Provide the (X, Y) coordinate of the cell's center where the given text is located.  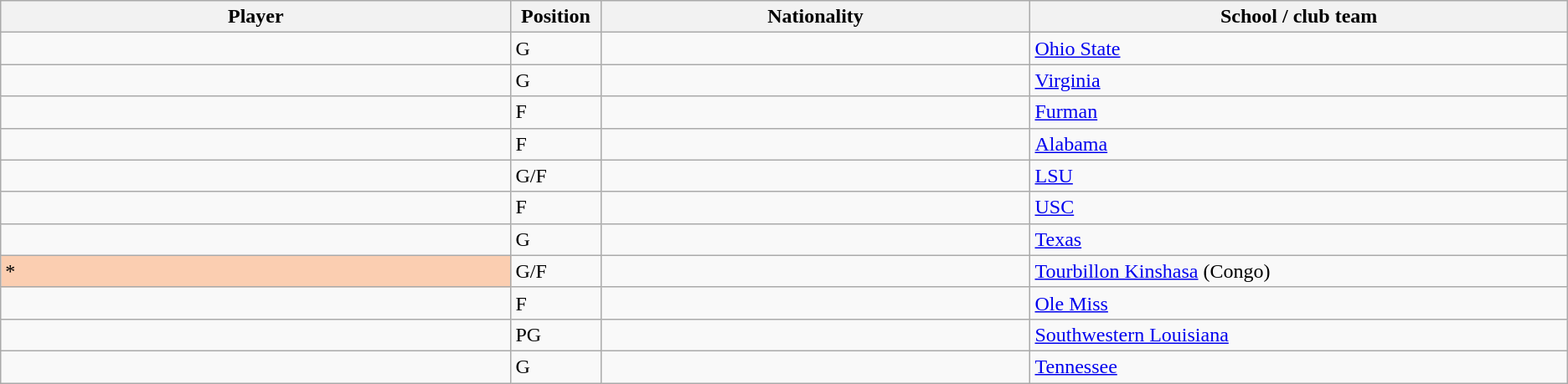
Southwestern Louisiana (1298, 335)
Tourbillon Kinshasa (Congo) (1298, 271)
Player (256, 17)
Tennessee (1298, 366)
Virginia (1298, 80)
PG (556, 335)
Furman (1298, 112)
Nationality (816, 17)
* (256, 271)
USC (1298, 207)
School / club team (1298, 17)
Ohio State (1298, 49)
Alabama (1298, 144)
Ole Miss (1298, 303)
LSU (1298, 176)
Position (556, 17)
Texas (1298, 239)
